Locate the cell with the specified text and output its (X, Y) center coordinate. 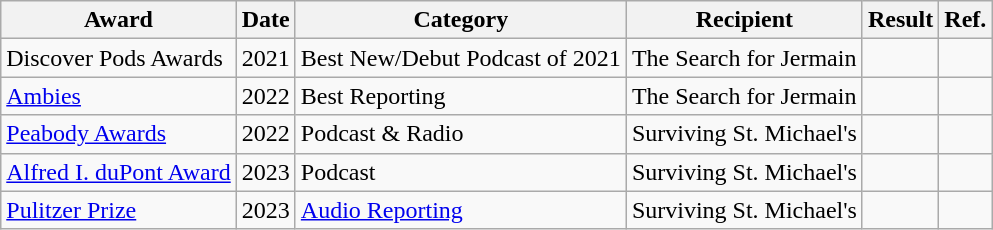
Podcast & Radio (460, 134)
Audio Reporting (460, 210)
Podcast (460, 172)
Discover Pods Awards (119, 58)
2021 (266, 58)
Best New/Debut Podcast of 2021 (460, 58)
Peabody Awards (119, 134)
Category (460, 20)
Result (900, 20)
Award (119, 20)
Ref. (966, 20)
Ambies (119, 96)
Best Reporting (460, 96)
Pulitzer Prize (119, 210)
Alfred I. duPont Award (119, 172)
Recipient (744, 20)
Date (266, 20)
